Return [X, Y] of the center of cell containing provided text 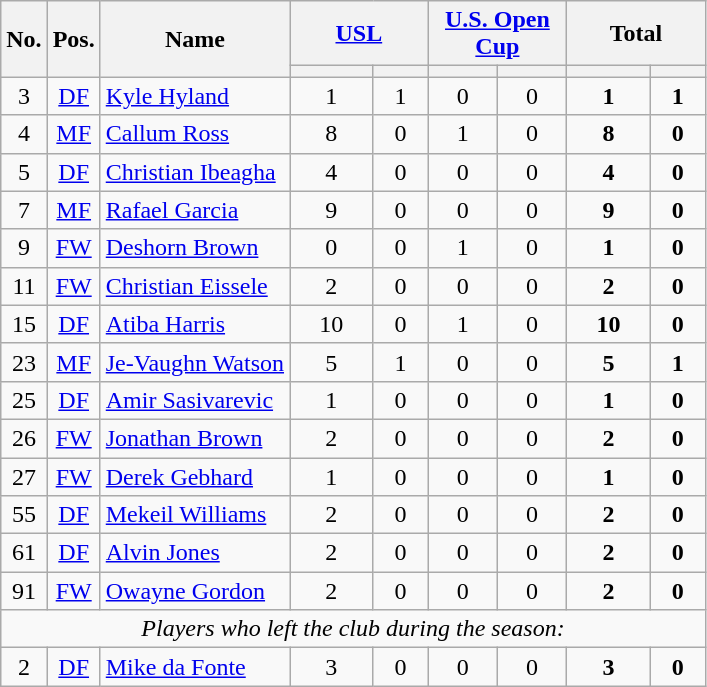
Deshorn Brown [194, 248]
23 [24, 362]
Players who left the club during the season: [353, 629]
Christian Eissele [194, 286]
25 [24, 400]
Derek Gebhard [194, 477]
Total [636, 34]
Name [194, 39]
Christian Ibeagha [194, 172]
Amir Sasivarevic [194, 400]
11 [24, 286]
USL [360, 34]
26 [24, 438]
Alvin Jones [194, 553]
Pos. [74, 39]
91 [24, 591]
27 [24, 477]
Jonathan Brown [194, 438]
Je-Vaughn Watson [194, 362]
Mekeil Williams [194, 515]
Owayne Gordon [194, 591]
No. [24, 39]
Kyle Hyland [194, 96]
Rafael Garcia [194, 210]
61 [24, 553]
Atiba Harris [194, 324]
7 [24, 210]
15 [24, 324]
U.S. Open Cup [498, 34]
Callum Ross [194, 134]
Mike da Fonte [194, 667]
55 [24, 515]
